Extract the (X, Y) coordinate from the center of the cell holding the provided text.  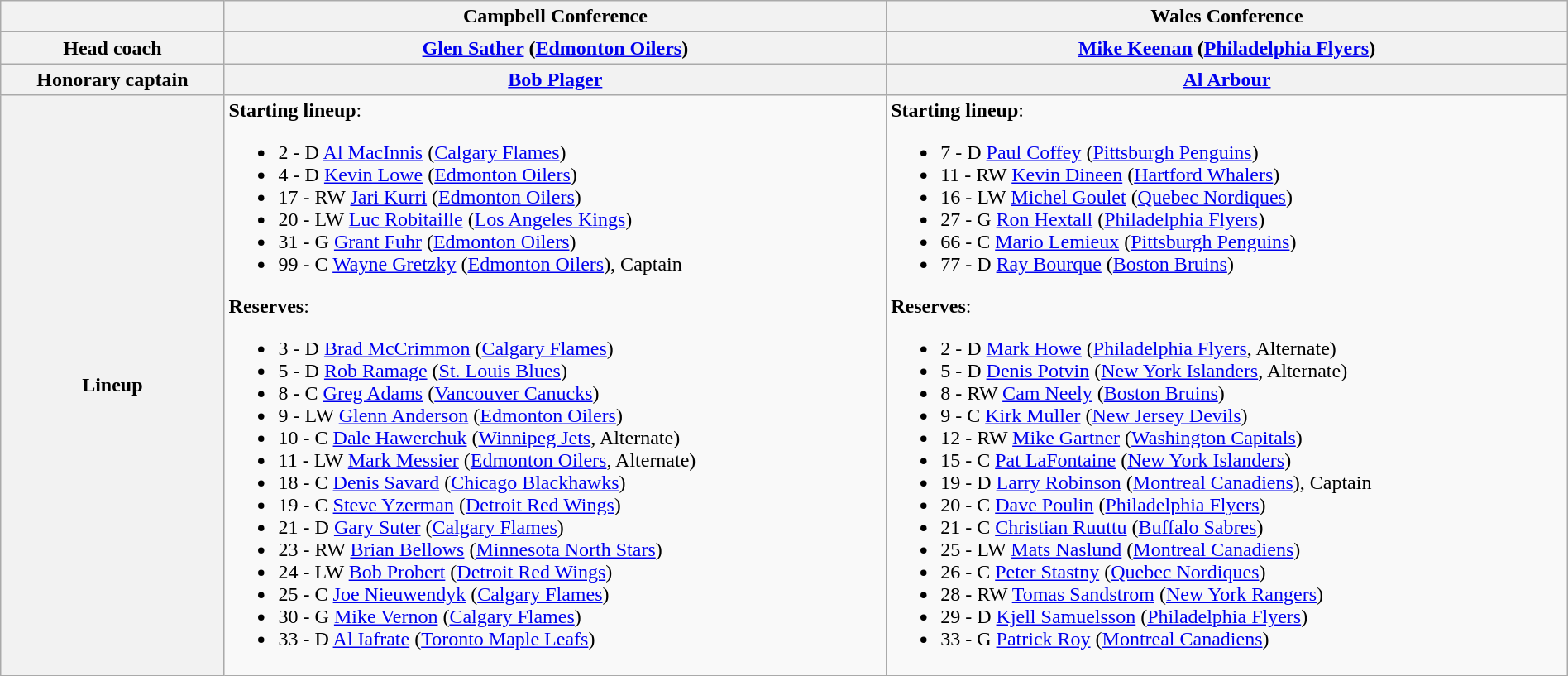
Wales Conference (1227, 17)
Al Arbour (1227, 79)
Campbell Conference (556, 17)
Head coach (112, 48)
Honorary captain (112, 79)
Mike Keenan (Philadelphia Flyers) (1227, 48)
Glen Sather (Edmonton Oilers) (556, 48)
Bob Plager (556, 79)
Lineup (112, 386)
